From the cell containing the given text, extract its center point as (x, y) coordinate. 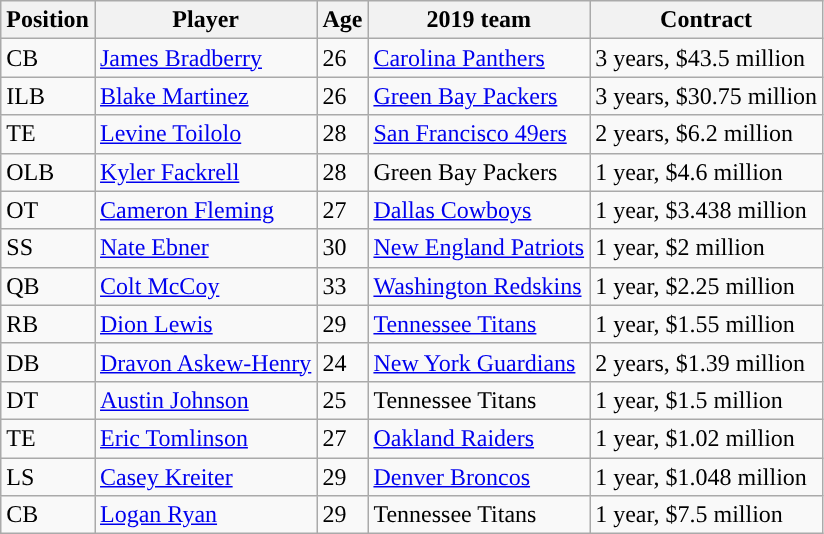
Oakland Raiders (479, 438)
25 (342, 400)
LS (48, 477)
OLB (48, 172)
OT (48, 210)
3 years, $43.5 million (706, 58)
James Bradberry (205, 58)
New England Patriots (479, 248)
1 year, $1.02 million (706, 438)
Dravon Askew-Henry (205, 362)
DT (48, 400)
ILB (48, 96)
1 year, $1.048 million (706, 477)
Dallas Cowboys (479, 210)
Colt McCoy (205, 286)
Logan Ryan (205, 515)
2 years, $1.39 million (706, 362)
Age (342, 20)
Cameron Fleming (205, 210)
Player (205, 20)
Blake Martinez (205, 96)
San Francisco 49ers (479, 134)
33 (342, 286)
Nate Ebner (205, 248)
SS (48, 248)
1 year, $1.5 million (706, 400)
30 (342, 248)
DB (48, 362)
Casey Kreiter (205, 477)
1 year, $1.55 million (706, 324)
1 year, $2.25 million (706, 286)
Levine Toilolo (205, 134)
1 year, $2 million (706, 248)
New York Guardians (479, 362)
3 years, $30.75 million (706, 96)
Washington Redskins (479, 286)
RB (48, 324)
Austin Johnson (205, 400)
2 years, $6.2 million (706, 134)
24 (342, 362)
2019 team (479, 20)
QB (48, 286)
Dion Lewis (205, 324)
Position (48, 20)
Carolina Panthers (479, 58)
1 year, $3.438 million (706, 210)
Denver Broncos (479, 477)
1 year, $7.5 million (706, 515)
Kyler Fackrell (205, 172)
Eric Tomlinson (205, 438)
Contract (706, 20)
1 year, $4.6 million (706, 172)
